From the cell containing the given text, extract its center point as [x, y] coordinate. 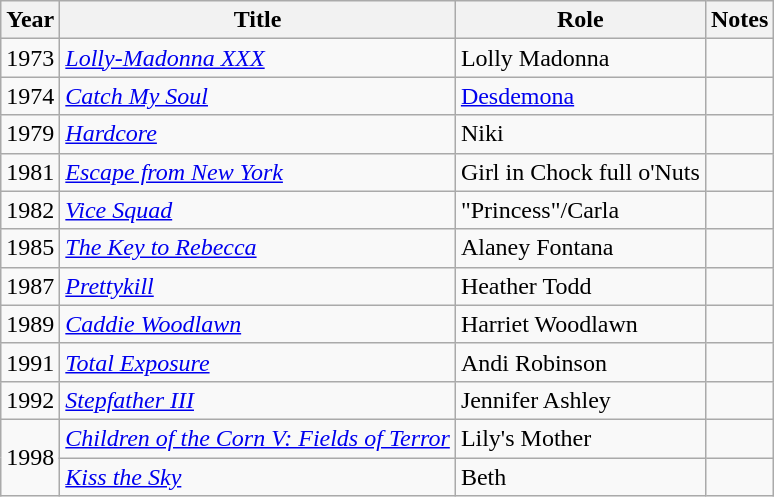
1974 [30, 96]
Vice Squad [258, 210]
Kiss the Sky [258, 477]
Desdemona [580, 96]
Lolly-Madonna XXX [258, 58]
1979 [30, 134]
Niki [580, 134]
1985 [30, 248]
Alaney Fontana [580, 248]
Stepfather III [258, 400]
Jennifer Ashley [580, 400]
Escape from New York [258, 172]
Caddie Woodlawn [258, 324]
Year [30, 20]
Heather Todd [580, 286]
Prettykill [258, 286]
Hardcore [258, 134]
Catch My Soul [258, 96]
The Key to Rebecca [258, 248]
1989 [30, 324]
Girl in Chock full o'Nuts [580, 172]
Role [580, 20]
1991 [30, 362]
1982 [30, 210]
"Princess"/Carla [580, 210]
Title [258, 20]
Notes [739, 20]
1981 [30, 172]
1973 [30, 58]
Lolly Madonna [580, 58]
1992 [30, 400]
1998 [30, 457]
Children of the Corn V: Fields of Terror [258, 438]
Total Exposure [258, 362]
Andi Robinson [580, 362]
1987 [30, 286]
Beth [580, 477]
Lily's Mother [580, 438]
Harriet Woodlawn [580, 324]
